Extract the [X, Y] coordinate from the center of the cell holding the provided text.  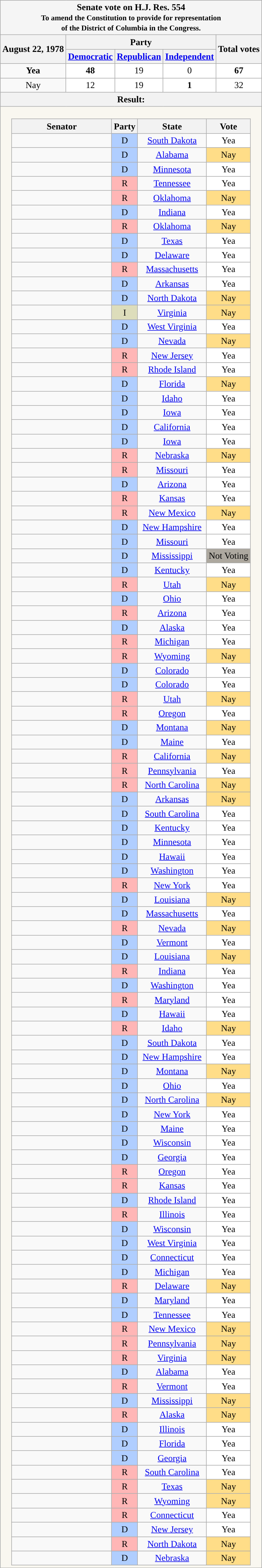
67 [239, 71]
32 [239, 85]
12 [90, 85]
Democratic [90, 56]
Total votes [239, 49]
Republican [139, 56]
0 [189, 71]
Result: [131, 99]
Vote [228, 126]
48 [90, 71]
Senator [62, 126]
1 [189, 85]
State [172, 126]
August 22, 1978 [33, 49]
Senate vote on H.J. Res. 554To amend the Constitution to provide for representationof the District of Columbia in the Congress. [131, 18]
I [125, 312]
Independent [189, 56]
Not Voting [228, 556]
